Return the (X, Y) coordinate for the center point of the cell that contains the specified text.  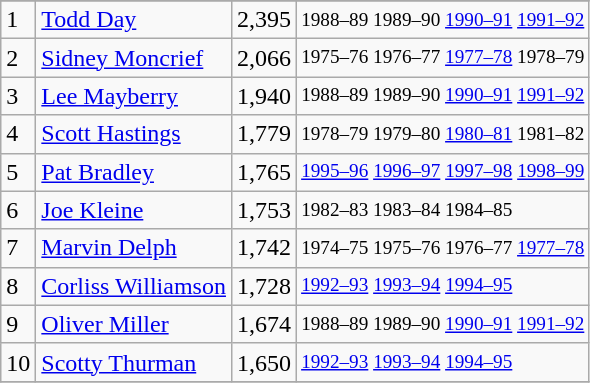
4 (18, 134)
Lee Mayberry (134, 96)
1975–76 1976–77 1977–78 1978–79 (443, 58)
1,765 (264, 172)
2,395 (264, 20)
5 (18, 172)
1,728 (264, 286)
8 (18, 286)
6 (18, 210)
2,066 (264, 58)
7 (18, 248)
9 (18, 324)
Joe Kleine (134, 210)
1982–83 1983–84 1984–85 (443, 210)
1974–75 1975–76 1976–77 1977–78 (443, 248)
1,779 (264, 134)
3 (18, 96)
Corliss Williamson (134, 286)
1995–96 1996–97 1997–98 1998–99 (443, 172)
Scott Hastings (134, 134)
1,940 (264, 96)
Scotty Thurman (134, 362)
2 (18, 58)
1,650 (264, 362)
1,753 (264, 210)
Pat Bradley (134, 172)
1 (18, 20)
1,674 (264, 324)
1,742 (264, 248)
Marvin Delph (134, 248)
10 (18, 362)
1978–79 1979–80 1980–81 1981–82 (443, 134)
Sidney Moncrief (134, 58)
Oliver Miller (134, 324)
Todd Day (134, 20)
